Extract the (X, Y) coordinate from the center of the cell holding the provided text.  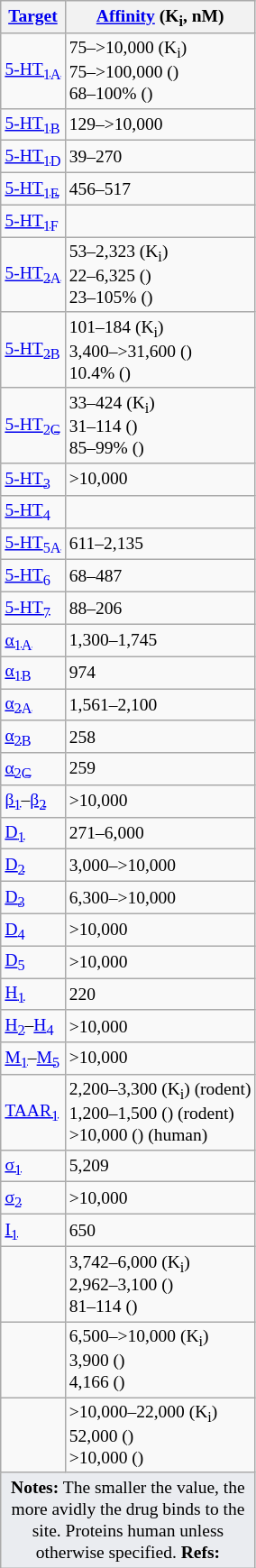
D3 (32, 898)
33–424 (Ki)31–114 ()85–99% () (160, 426)
259 (160, 769)
5-HT1E (32, 188)
Target (32, 17)
5-HT6 (32, 576)
650 (160, 1231)
α1A (32, 640)
5-HT2A (32, 275)
α2B (32, 737)
5-HT5A (32, 544)
Affinity (Ki, nM) (160, 17)
Notes: The smaller the value, the more avidly the drug binds to the site. Proteins human unless otherwise specified. Refs: (128, 1520)
39–270 (160, 157)
σ2 (32, 1198)
α1B (32, 673)
5-HT1D (32, 157)
129–>10,000 (160, 124)
β1–β2 (32, 802)
611–2,135 (160, 544)
5-HT4 (32, 511)
5,209 (160, 1166)
5-HT1F (32, 221)
1,300–1,745 (160, 640)
D2 (32, 866)
456–517 (160, 188)
271–6,000 (160, 833)
2,200–3,300 (Ki) (rodent)1,200–1,500 () (rodent)>10,000 () (human) (160, 1113)
3,742–6,000 (Ki)2,962–3,100 ()81–114 () (160, 1284)
68–487 (160, 576)
α2A (32, 705)
D4 (32, 930)
5-HT2C (32, 426)
I1 (32, 1231)
75–>10,000 (Ki)75–>100,000 ()68–100% () (160, 70)
5-HT1A (32, 70)
5-HT2B (32, 350)
3,000–>10,000 (160, 866)
D5 (32, 962)
101–184 (Ki)3,400–>31,600 ()10.4% () (160, 350)
1,561–2,100 (160, 705)
M1–M5 (32, 1059)
σ1 (32, 1166)
220 (160, 995)
6,500–>10,000 (Ki)3,900 ()4,166 () (160, 1360)
5-HT7 (32, 608)
D1 (32, 833)
5-HT1B (32, 124)
6,300–>10,000 (160, 898)
88–206 (160, 608)
TAAR1 (32, 1113)
974 (160, 673)
53–2,323 (Ki)22–6,325 ()23–105% () (160, 275)
258 (160, 737)
5-HT3 (32, 480)
H1 (32, 995)
>10,000–22,000 (Ki)52,000 ()>10,000 () (160, 1435)
H2–H4 (32, 1026)
α2C (32, 769)
